Locate the cell with the specified text and output its [X, Y] center coordinate. 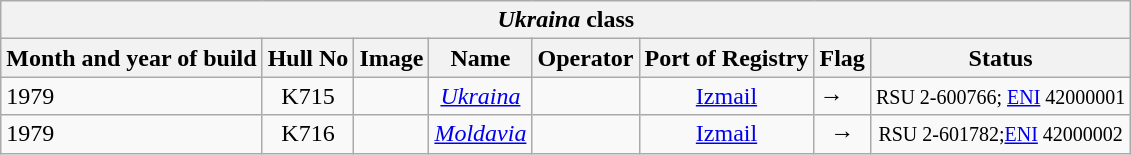
Flag [842, 58]
Name [480, 58]
K716 [308, 134]
Image [392, 58]
Operator [586, 58]
Month and year of build [132, 58]
RSU 2-601782;ENI 42000002 [1000, 134]
K715 [308, 96]
Hull No [308, 58]
Ukraina class [566, 20]
Moldavia [480, 134]
Ukraina [480, 96]
Status [1000, 58]
RSU 2-600766; ENI 42000001 [1000, 96]
Port of Registry [726, 58]
